Return the [X, Y] coordinate for the center point of the cell that contains the specified text.  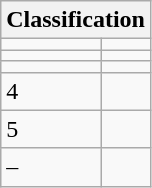
5 [52, 129]
4 [52, 91]
– [52, 167]
Classification [76, 20]
